From the cell containing the given text, extract its center point as (x, y) coordinate. 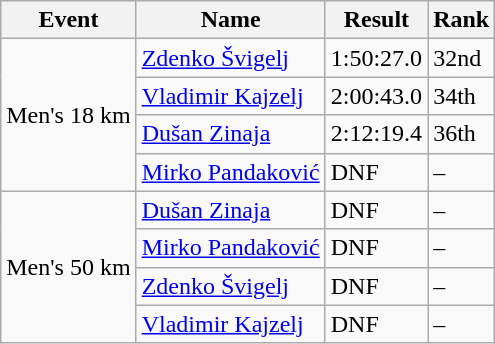
2:00:43.0 (376, 96)
32nd (462, 58)
Rank (462, 20)
34th (462, 96)
Men's 18 km (68, 115)
1:50:27.0 (376, 58)
36th (462, 134)
Result (376, 20)
Name (230, 20)
Men's 50 km (68, 267)
Event (68, 20)
2:12:19.4 (376, 134)
